Pinpoint the cell where the given text exists, returning its [x, y] midpoint coordinate. 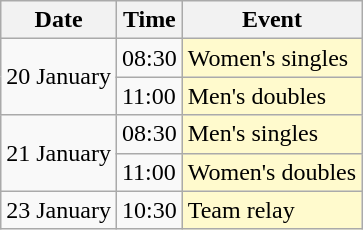
Event [272, 20]
Women's doubles [272, 172]
Team relay [272, 210]
Women's singles [272, 58]
23 January [59, 210]
Date [59, 20]
Men's singles [272, 134]
Men's doubles [272, 96]
21 January [59, 153]
20 January [59, 77]
Time [149, 20]
10:30 [149, 210]
